Pinpoint the cell where the given text exists, returning its (x, y) midpoint coordinate. 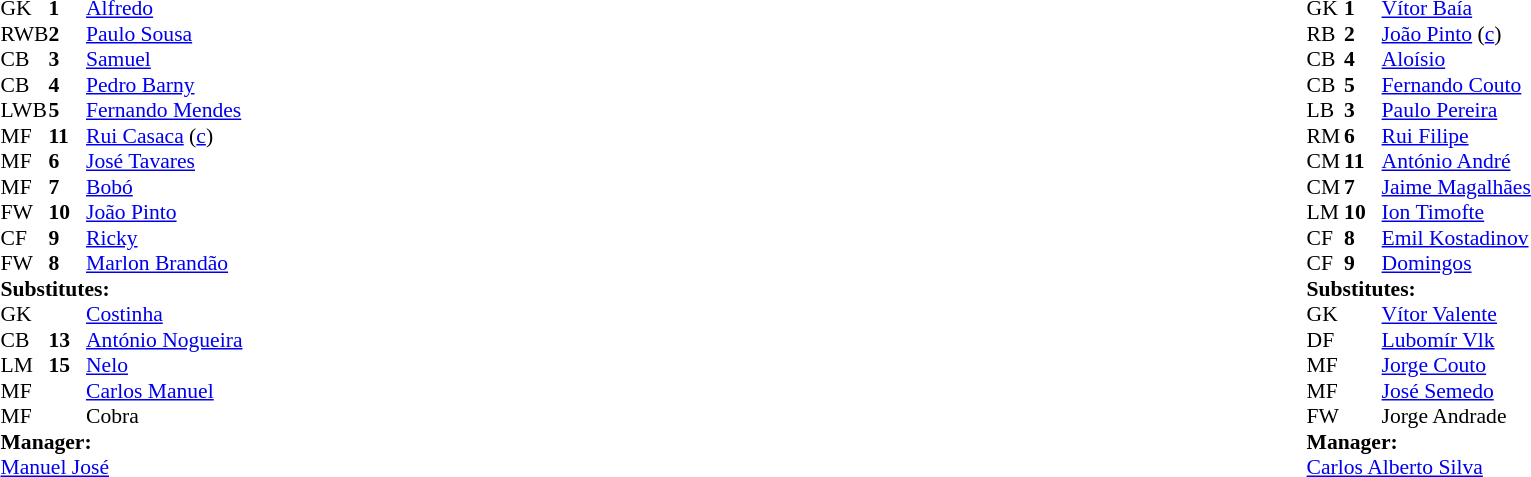
Costinha (164, 315)
13 (67, 340)
RM (1326, 136)
Fernando Mendes (164, 111)
António André (1456, 161)
Samuel (164, 59)
João Pinto (164, 213)
Rui Casaca (c) (164, 136)
Jaime Magalhães (1456, 187)
Nelo (164, 365)
Jorge Couto (1456, 365)
DF (1326, 340)
Fernando Couto (1456, 85)
RWB (24, 34)
Marlon Brandão (164, 263)
LB (1326, 111)
Aloísio (1456, 59)
Domingos (1456, 263)
José Semedo (1456, 391)
Carlos Manuel (164, 391)
LWB (24, 111)
Lubomír Vlk (1456, 340)
Paulo Pereira (1456, 111)
José Tavares (164, 161)
Emil Kostadinov (1456, 238)
Ricky (164, 238)
Paulo Sousa (164, 34)
Ion Timofte (1456, 213)
António Nogueira (164, 340)
Vítor Valente (1456, 315)
Rui Filipe (1456, 136)
15 (67, 365)
Pedro Barny (164, 85)
Bobó (164, 187)
Jorge Andrade (1456, 417)
Cobra (164, 417)
João Pinto (c) (1456, 34)
RB (1326, 34)
